Pinpoint the cell where the given text exists, returning its [x, y] midpoint coordinate. 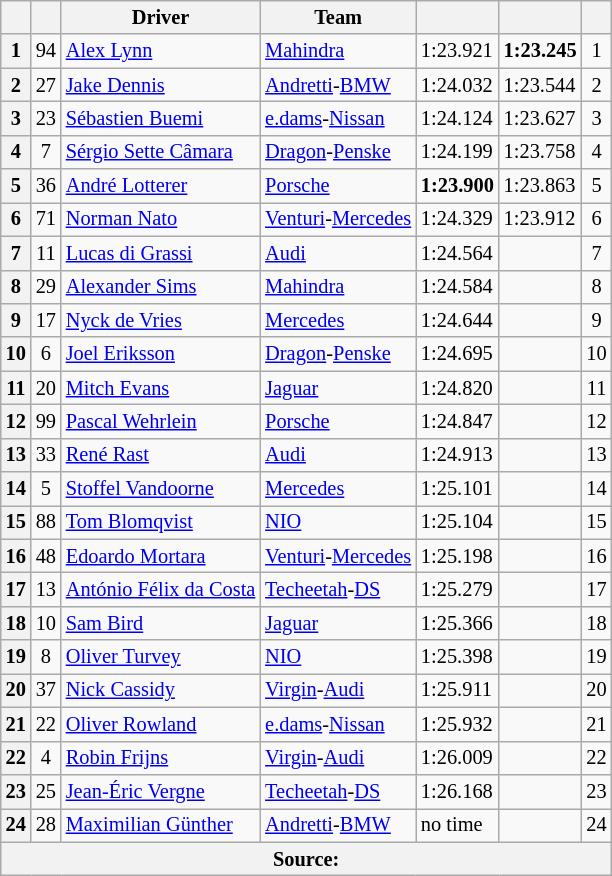
Driver [160, 17]
Lucas di Grassi [160, 253]
André Lotterer [160, 186]
1:23.921 [458, 51]
1:25.911 [458, 690]
88 [46, 522]
71 [46, 219]
1:23.863 [540, 186]
Alex Lynn [160, 51]
Oliver Rowland [160, 724]
1:24.329 [458, 219]
Edoardo Mortara [160, 556]
no time [458, 825]
Oliver Turvey [160, 657]
1:24.032 [458, 85]
1:25.932 [458, 724]
1:25.101 [458, 489]
Jean-Éric Vergne [160, 791]
Stoffel Vandoorne [160, 489]
Team [338, 17]
1:25.104 [458, 522]
29 [46, 287]
1:26.009 [458, 758]
1:25.398 [458, 657]
28 [46, 825]
1:23.627 [540, 118]
94 [46, 51]
1:23.912 [540, 219]
1:23.544 [540, 85]
Sébastien Buemi [160, 118]
99 [46, 421]
Nyck de Vries [160, 320]
1:24.564 [458, 253]
Nick Cassidy [160, 690]
33 [46, 455]
Pascal Wehrlein [160, 421]
António Félix da Costa [160, 589]
1:26.168 [458, 791]
36 [46, 186]
René Rast [160, 455]
1:24.847 [458, 421]
Mitch Evans [160, 388]
1:25.198 [458, 556]
1:23.758 [540, 152]
1:25.366 [458, 623]
Alexander Sims [160, 287]
Robin Frijns [160, 758]
1:24.124 [458, 118]
Norman Nato [160, 219]
1:23.245 [540, 51]
Maximilian Günther [160, 825]
1:25.279 [458, 589]
Sérgio Sette Câmara [160, 152]
Tom Blomqvist [160, 522]
48 [46, 556]
1:24.644 [458, 320]
1:24.199 [458, 152]
1:24.584 [458, 287]
25 [46, 791]
1:23.900 [458, 186]
Joel Eriksson [160, 354]
Source: [306, 859]
1:24.695 [458, 354]
Sam Bird [160, 623]
1:24.913 [458, 455]
37 [46, 690]
Jake Dennis [160, 85]
27 [46, 85]
1:24.820 [458, 388]
